Extract the [x, y] coordinate from the center of the cell holding the provided text.  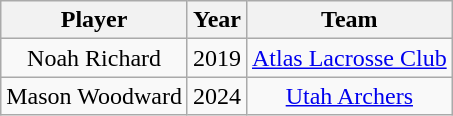
Mason Woodward [94, 96]
2024 [216, 96]
Utah Archers [349, 96]
2019 [216, 58]
Atlas Lacrosse Club [349, 58]
Noah Richard [94, 58]
Player [94, 20]
Year [216, 20]
Team [349, 20]
